From the cell containing the given text, extract its center point as (X, Y) coordinate. 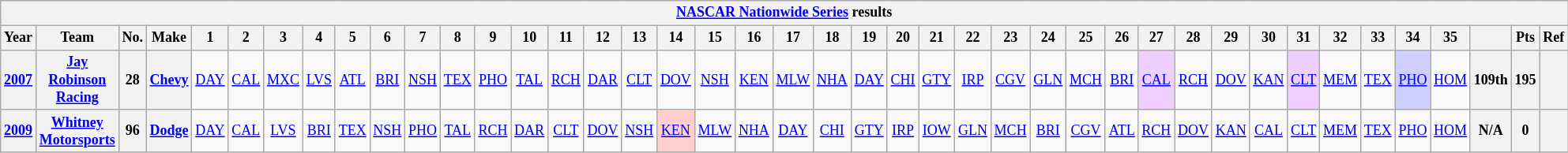
34 (1412, 38)
15 (714, 38)
23 (1010, 38)
12 (603, 38)
Ref (1554, 38)
16 (754, 38)
IOW (937, 131)
5 (352, 38)
2009 (19, 131)
27 (1156, 38)
4 (319, 38)
2 (246, 38)
109th (1491, 80)
11 (566, 38)
10 (529, 38)
13 (640, 38)
Make (169, 38)
0 (1525, 131)
19 (869, 38)
96 (133, 131)
Whitney Motorsports (77, 131)
20 (903, 38)
Pts (1525, 38)
33 (1378, 38)
30 (1269, 38)
N/A (1491, 131)
6 (387, 38)
22 (973, 38)
8 (457, 38)
Dodge (169, 131)
Chevy (169, 80)
195 (1525, 80)
Team (77, 38)
18 (833, 38)
14 (676, 38)
NASCAR Nationwide Series results (784, 13)
26 (1122, 38)
21 (937, 38)
25 (1086, 38)
1 (210, 38)
9 (493, 38)
Year (19, 38)
7 (423, 38)
31 (1303, 38)
35 (1450, 38)
29 (1231, 38)
2007 (19, 80)
MXC (284, 80)
24 (1048, 38)
No. (133, 38)
17 (793, 38)
32 (1341, 38)
Jay Robinson Racing (77, 80)
3 (284, 38)
